For the text-containing cell, return its midpoint in (x, y) coordinate format. 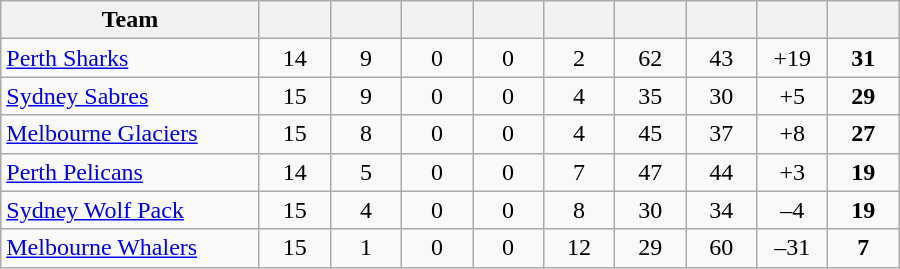
+19 (792, 58)
12 (580, 248)
44 (722, 172)
+3 (792, 172)
Perth Sharks (130, 58)
45 (650, 134)
35 (650, 96)
+5 (792, 96)
–4 (792, 210)
Sydney Wolf Pack (130, 210)
Perth Pelicans (130, 172)
31 (864, 58)
27 (864, 134)
2 (580, 58)
–31 (792, 248)
Sydney Sabres (130, 96)
60 (722, 248)
1 (366, 248)
Melbourne Glaciers (130, 134)
+8 (792, 134)
34 (722, 210)
62 (650, 58)
5 (366, 172)
Melbourne Whalers (130, 248)
37 (722, 134)
47 (650, 172)
43 (722, 58)
Team (130, 20)
